Pinpoint the cell where the given text exists, returning its [x, y] midpoint coordinate. 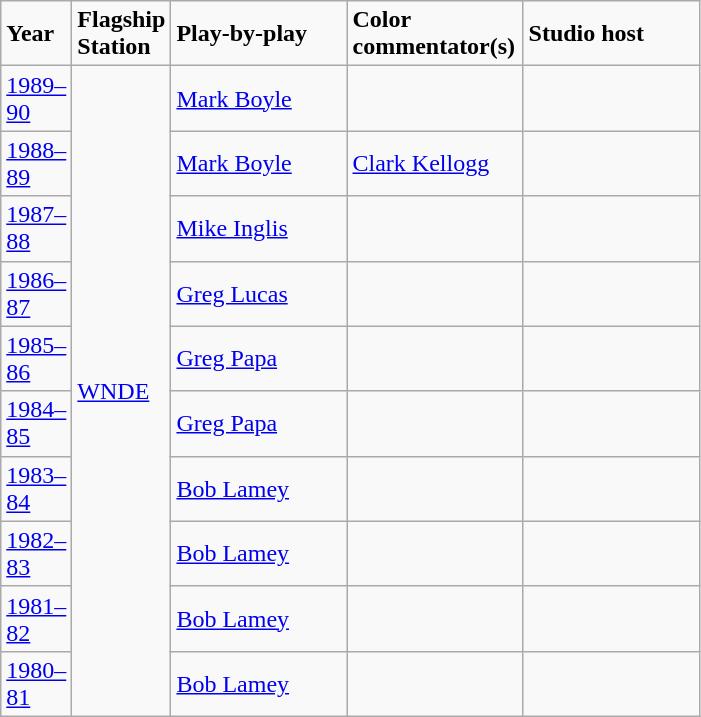
1989–90 [36, 98]
Play-by-play [259, 34]
1981–82 [36, 618]
Year [36, 34]
1980–81 [36, 684]
1984–85 [36, 424]
1988–89 [36, 164]
Studio host [611, 34]
Flagship Station [122, 34]
1986–87 [36, 294]
1987–88 [36, 228]
Greg Lucas [259, 294]
Color commentator(s) [435, 34]
Mike Inglis [259, 228]
Clark Kellogg [435, 164]
WNDE [122, 392]
1982–83 [36, 554]
1985–86 [36, 358]
1983–84 [36, 488]
